Output the (X, Y) coordinate of the center of the cell containing the given text.  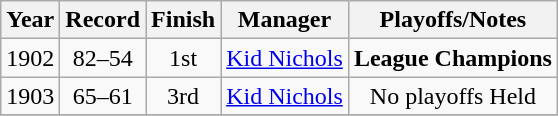
League Champions (452, 58)
1st (184, 58)
No playoffs Held (452, 96)
Year (30, 20)
3rd (184, 96)
Manager (285, 20)
82–54 (103, 58)
Playoffs/Notes (452, 20)
Record (103, 20)
Finish (184, 20)
65–61 (103, 96)
1903 (30, 96)
1902 (30, 58)
